Return the (x, y) coordinate for the center point of the cell that contains the specified text.  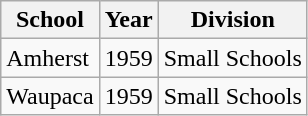
Waupaca (50, 96)
Amherst (50, 58)
Division (232, 20)
Year (128, 20)
School (50, 20)
